Determine the [x, y] coordinate at the center of the cell enclosing the given text.  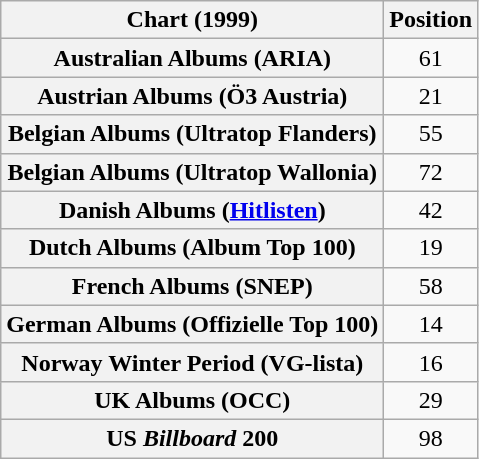
Dutch Albums (Album Top 100) [192, 248]
Belgian Albums (Ultratop Wallonia) [192, 172]
UK Albums (OCC) [192, 400]
Chart (1999) [192, 20]
Belgian Albums (Ultratop Flanders) [192, 134]
21 [431, 96]
72 [431, 172]
US Billboard 200 [192, 438]
55 [431, 134]
Austrian Albums (Ö3 Austria) [192, 96]
58 [431, 286]
Norway Winter Period (VG-lista) [192, 362]
61 [431, 58]
98 [431, 438]
Australian Albums (ARIA) [192, 58]
Position [431, 20]
42 [431, 210]
19 [431, 248]
French Albums (SNEP) [192, 286]
14 [431, 324]
Danish Albums (Hitlisten) [192, 210]
16 [431, 362]
29 [431, 400]
German Albums (Offizielle Top 100) [192, 324]
